Provide the (x, y) coordinate of the cell's center where the given text is located.  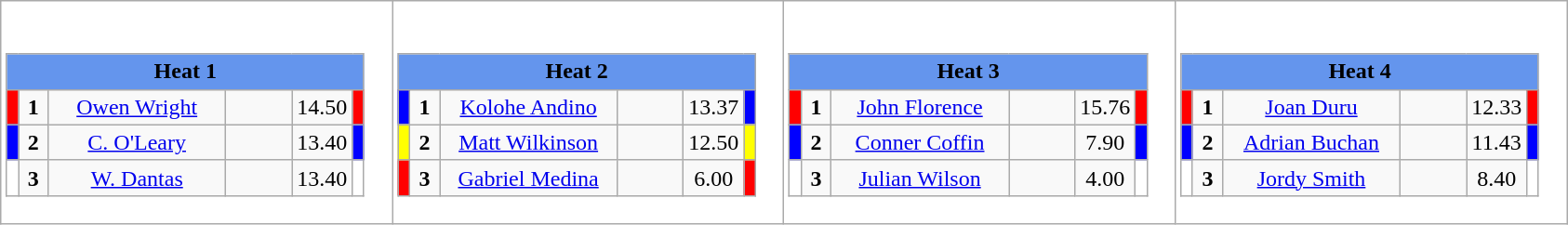
7.90 (1105, 142)
Heat 1 (185, 72)
Owen Wright (138, 107)
Heat 1 1 Owen Wright 14.50 2 C. O'Leary 13.40 3 W. Dantas 13.40 (197, 112)
8.40 (1497, 178)
Heat 4 1 Joan Duru 12.33 2 Adrian Buchan 11.43 3 Jordy Smith 8.40 (1371, 112)
Heat 2 1 Kolohe Andino 13.37 2 Matt Wilkinson 12.50 3 Gabriel Medina 6.00 (588, 112)
14.50 (322, 107)
Conner Coffin (921, 142)
John Florence (921, 107)
C. O'Leary (138, 142)
Matt Wilkinson (528, 142)
Heat 2 (577, 72)
Julian Wilson (921, 178)
Heat 4 (1360, 72)
12.50 (714, 142)
13.37 (714, 107)
Jordy Smith (1311, 178)
11.43 (1497, 142)
15.76 (1105, 107)
Heat 3 1 John Florence 15.76 2 Conner Coffin 7.90 3 Julian Wilson 4.00 (980, 112)
Gabriel Medina (528, 178)
6.00 (714, 178)
Joan Duru (1311, 107)
Adrian Buchan (1311, 142)
Kolohe Andino (528, 107)
Heat 3 (968, 72)
4.00 (1105, 178)
W. Dantas (138, 178)
12.33 (1497, 107)
